Output the [X, Y] coordinate of the center of the cell containing the given text.  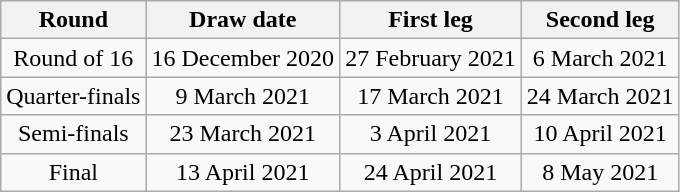
9 March 2021 [243, 96]
13 April 2021 [243, 172]
24 April 2021 [431, 172]
3 April 2021 [431, 134]
Round [74, 20]
First leg [431, 20]
24 March 2021 [600, 96]
6 March 2021 [600, 58]
Draw date [243, 20]
16 December 2020 [243, 58]
23 March 2021 [243, 134]
17 March 2021 [431, 96]
8 May 2021 [600, 172]
Semi-finals [74, 134]
27 February 2021 [431, 58]
Quarter-finals [74, 96]
Final [74, 172]
Second leg [600, 20]
Round of 16 [74, 58]
10 April 2021 [600, 134]
